Determine the (X, Y) coordinate at the center of the cell enclosing the given text.  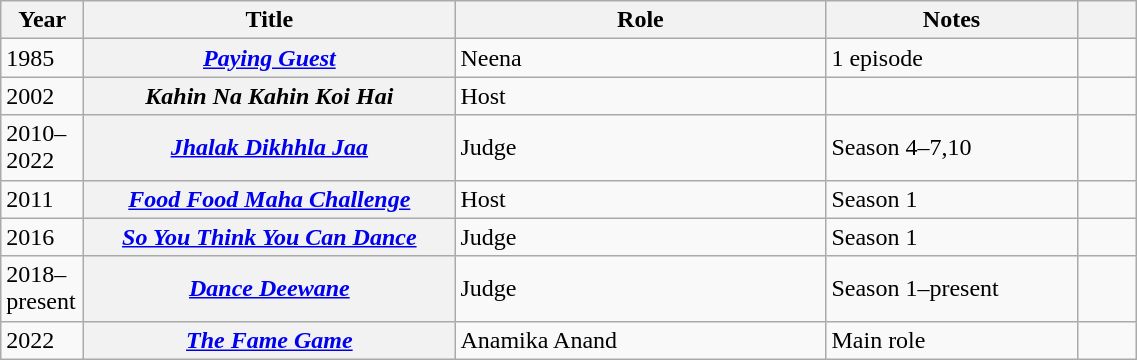
2010–2022 (42, 148)
Jhalak Dikhhla Jaa (270, 148)
Anamika Anand (640, 340)
2002 (42, 96)
Neena (640, 58)
1 episode (952, 58)
2018–present (42, 288)
Notes (952, 20)
Title (270, 20)
2022 (42, 340)
So You Think You Can Dance (270, 237)
2016 (42, 237)
Role (640, 20)
Main role (952, 340)
Paying Guest (270, 58)
Kahin Na Kahin Koi Hai (270, 96)
Season 4–7,10 (952, 148)
Season 1–present (952, 288)
Food Food Maha Challenge (270, 199)
The Fame Game (270, 340)
2011 (42, 199)
1985 (42, 58)
Dance Deewane (270, 288)
Year (42, 20)
